Capture the cell that displays the provided text and extract its [X, Y] central coordinate. 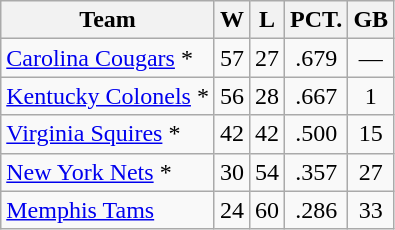
.500 [316, 134]
15 [371, 134]
60 [268, 210]
New York Nets * [108, 172]
L [268, 20]
24 [232, 210]
54 [268, 172]
Kentucky Colonels * [108, 96]
1 [371, 96]
PCT. [316, 20]
.679 [316, 58]
Virginia Squires * [108, 134]
.667 [316, 96]
W [232, 20]
Carolina Cougars * [108, 58]
GB [371, 20]
28 [268, 96]
Team [108, 20]
Memphis Tams [108, 210]
30 [232, 172]
56 [232, 96]
33 [371, 210]
.357 [316, 172]
57 [232, 58]
.286 [316, 210]
— [371, 58]
